Output the [X, Y] coordinate of the center of the cell containing the given text.  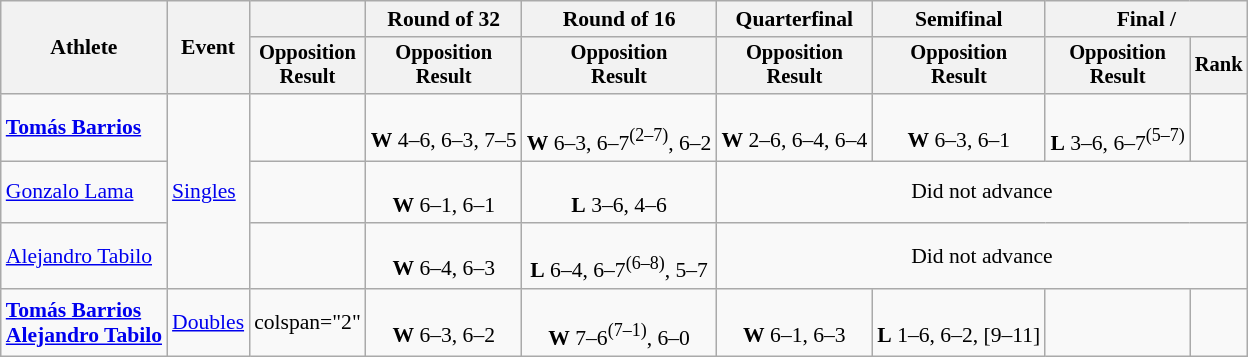
L 3–6, 4–6 [620, 192]
L 1–6, 6–2, [9–11] [958, 322]
W 2–6, 6–4, 6–4 [794, 128]
colspan="2" [308, 322]
W 6–4, 6–3 [444, 256]
Semifinal [958, 19]
Round of 32 [444, 19]
Rank [1219, 66]
W 6–3, 6–2 [444, 322]
L 6–4, 6–7(6–8), 5–7 [620, 256]
L 3–6, 6–7(5–7) [1117, 128]
Singles [208, 192]
Alejandro Tabilo [84, 256]
Doubles [208, 322]
Tomás Barrios [84, 128]
Quarterfinal [794, 19]
Event [208, 48]
W 7–6(7–1), 6–0 [620, 322]
W 6–1, 6–1 [444, 192]
W 6–1, 6–3 [794, 322]
Gonzalo Lama [84, 192]
Round of 16 [620, 19]
Athlete [84, 48]
W 4–6, 6–3, 7–5 [444, 128]
W 6–3, 6–1 [958, 128]
Tomás BarriosAlejandro Tabilo [84, 322]
W 6–3, 6–7(2–7), 6–2 [620, 128]
Final / [1146, 19]
